Search for the cell housing the specified text and yield its (X, Y) center coordinate. 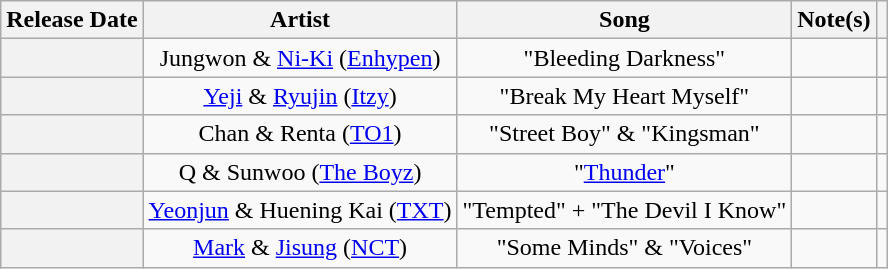
"Tempted" + "The Devil I Know" (624, 210)
Q & Sunwoo (The Boyz) (300, 172)
"Break My Heart Myself" (624, 96)
Yeji & Ryujin (Itzy) (300, 96)
"Some Minds" & "Voices" (624, 248)
"Thunder" (624, 172)
Artist (300, 20)
Release Date (72, 20)
Note(s) (834, 20)
Yeonjun & Huening Kai (TXT) (300, 210)
"Bleeding Darkness" (624, 58)
Chan & Renta (TO1) (300, 134)
Mark & Jisung (NCT) (300, 248)
"Street Boy" & "Kingsman" (624, 134)
Song (624, 20)
Jungwon & Ni-Ki (Enhypen) (300, 58)
